Find where the given text appears and provide that cell's center as (x, y) coordinate. 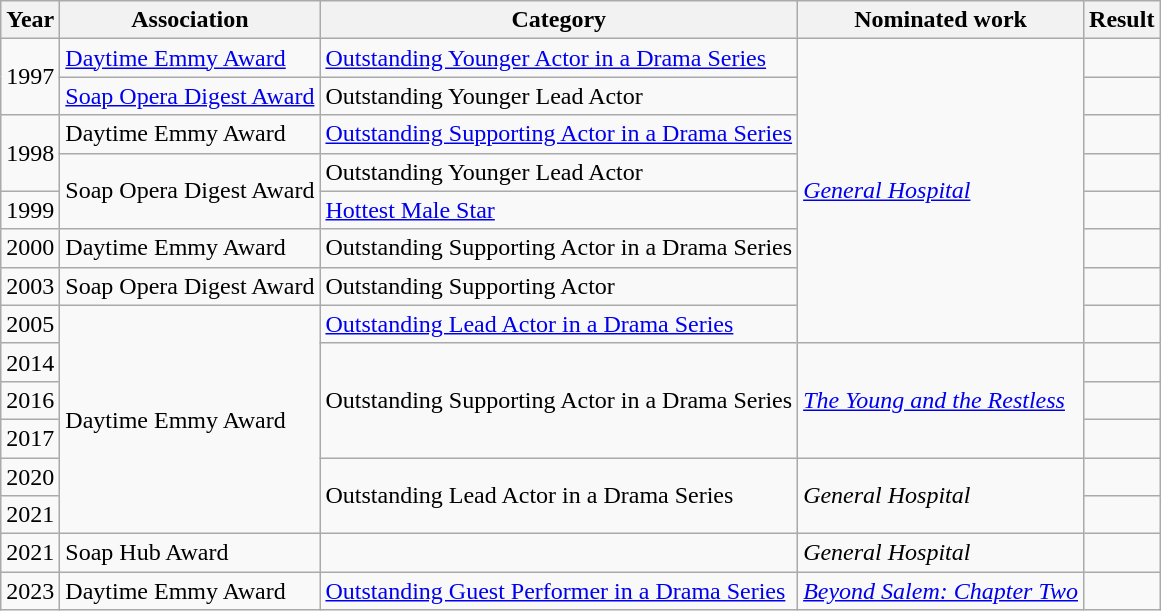
1999 (30, 210)
Outstanding Supporting Actor (559, 286)
Category (559, 20)
The Young and the Restless (941, 400)
2003 (30, 286)
2017 (30, 438)
Soap Hub Award (190, 553)
2000 (30, 248)
Beyond Salem: Chapter Two (941, 591)
Outstanding Younger Actor in a Drama Series (559, 58)
2020 (30, 477)
Hottest Male Star (559, 210)
Year (30, 20)
Outstanding Guest Performer in a Drama Series (559, 591)
Nominated work (941, 20)
1997 (30, 77)
2005 (30, 324)
2023 (30, 591)
1998 (30, 153)
Association (190, 20)
2016 (30, 400)
2014 (30, 362)
Result (1122, 20)
